Output the [X, Y] coordinate of the center of the cell containing the given text.  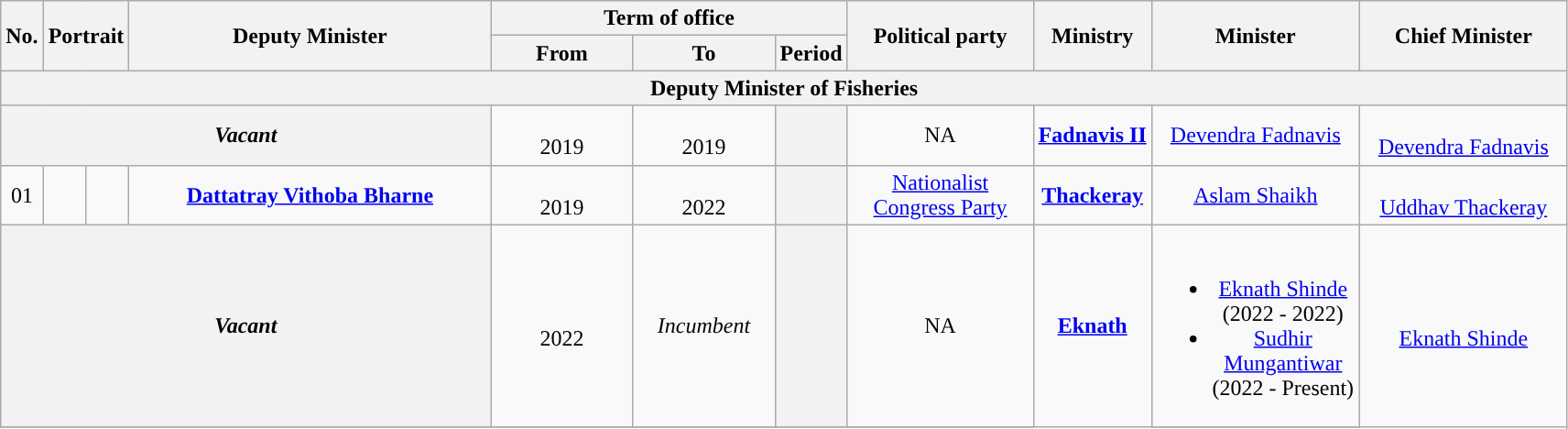
Portrait [86, 36]
Eknath [1092, 326]
Thackeray [1092, 194]
Deputy Minister [310, 36]
Deputy Minister of Fisheries [784, 88]
Period [811, 53]
Fadnavis II [1092, 136]
From [562, 53]
Nationalist Congress Party [940, 194]
Dattatray Vithoba Bharne [310, 194]
Chief Minister [1464, 36]
Political party [940, 36]
Incumbent [703, 326]
01 [22, 194]
Term of office [669, 18]
Ministry [1092, 36]
Minister [1255, 36]
Eknath Shinde(2022 - 2022)Sudhir Mungantiwar (2022 - Present) [1255, 326]
No. [22, 36]
To [703, 53]
Uddhav Thackeray [1464, 194]
Aslam Shaikh [1255, 194]
Eknath Shinde [1464, 326]
